For the text-containing cell, return its midpoint in [x, y] coordinate format. 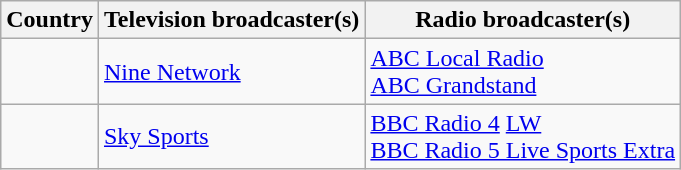
Nine Network [231, 72]
ABC Local RadioABC Grandstand [523, 72]
Television broadcaster(s) [231, 20]
Country [50, 20]
Sky Sports [231, 136]
BBC Radio 4 LWBBC Radio 5 Live Sports Extra [523, 136]
Radio broadcaster(s) [523, 20]
